For the text-containing cell, return its midpoint in (X, Y) coordinate format. 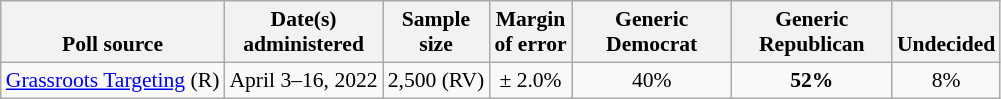
40% (652, 80)
2,500 (RV) (436, 80)
Date(s)administered (303, 32)
April 3–16, 2022 (303, 80)
Grassroots Targeting (R) (113, 80)
GenericDemocrat (652, 32)
Samplesize (436, 32)
8% (946, 80)
52% (812, 80)
Undecided (946, 32)
± 2.0% (530, 80)
Poll source (113, 32)
Marginof error (530, 32)
GenericRepublican (812, 32)
